Determine the [x, y] coordinate at the center of the cell enclosing the given text.  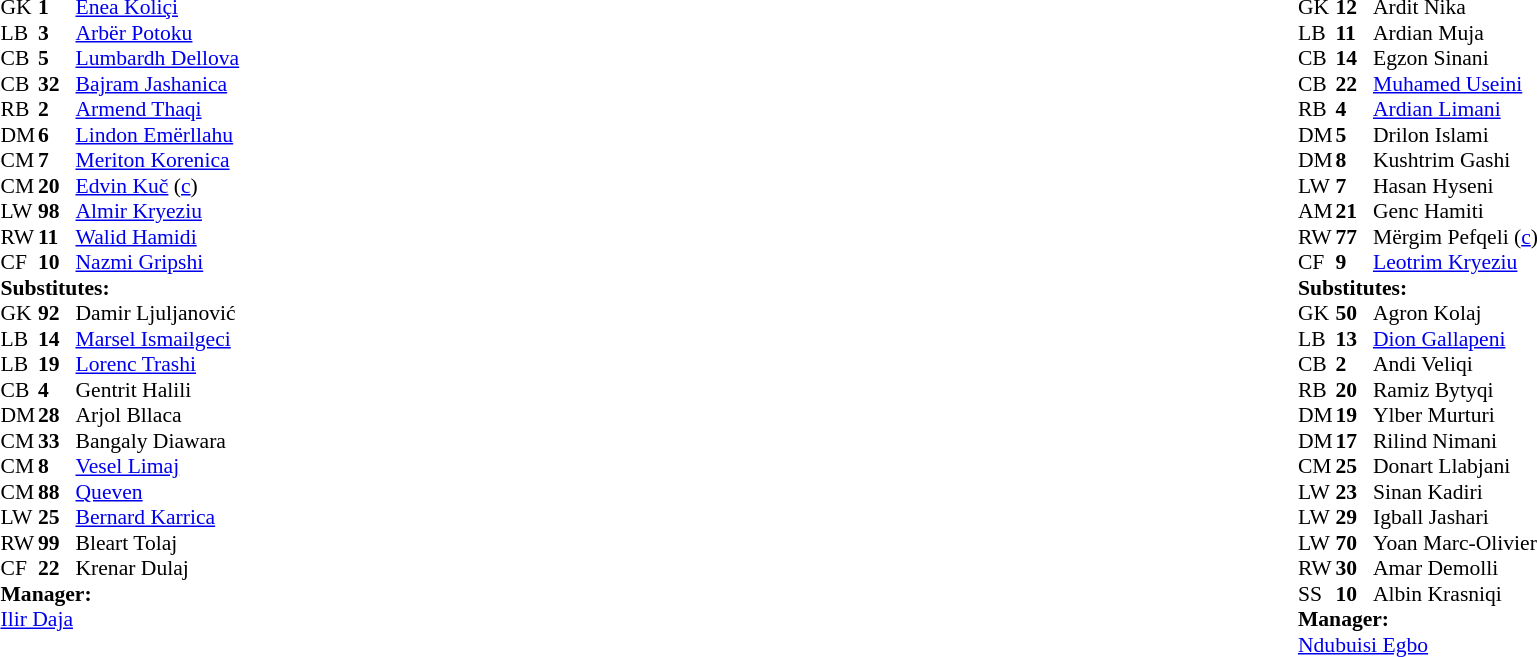
Vesel Limaj [158, 467]
77 [1354, 237]
21 [1354, 211]
Ilir Daja [120, 619]
Lumbardh Dellova [158, 59]
30 [1354, 569]
Edvin Kuč (c) [158, 186]
70 [1354, 543]
Lindon Emërllahu [158, 135]
Arjol Bllaca [158, 415]
AM [1317, 211]
17 [1354, 441]
Lorenc Trashi [158, 365]
88 [57, 492]
29 [1354, 517]
Queven [158, 492]
Marsel Ismailgeci [158, 339]
28 [57, 415]
Bleart Tolaj [158, 543]
32 [57, 84]
Nazmi Gripshi [158, 263]
3 [57, 33]
Substitutes: [120, 288]
6 [57, 135]
Bajram Jashanica [158, 84]
Almir Kryeziu [158, 211]
Gentrit Halili [158, 390]
Arbër Potoku [158, 33]
SS [1317, 594]
Krenar Dulaj [158, 569]
Manager: [120, 594]
99 [57, 543]
13 [1354, 339]
50 [1354, 313]
Walid Hamidi [158, 237]
Damir Ljuljanović [158, 313]
9 [1354, 263]
Bangaly Diawara [158, 441]
Armend Thaqi [158, 109]
92 [57, 313]
23 [1354, 492]
Bernard Karrica [158, 517]
33 [57, 441]
98 [57, 211]
Meriton Korenica [158, 161]
